Return the (X, Y) coordinate for the center point of the cell that contains the specified text.  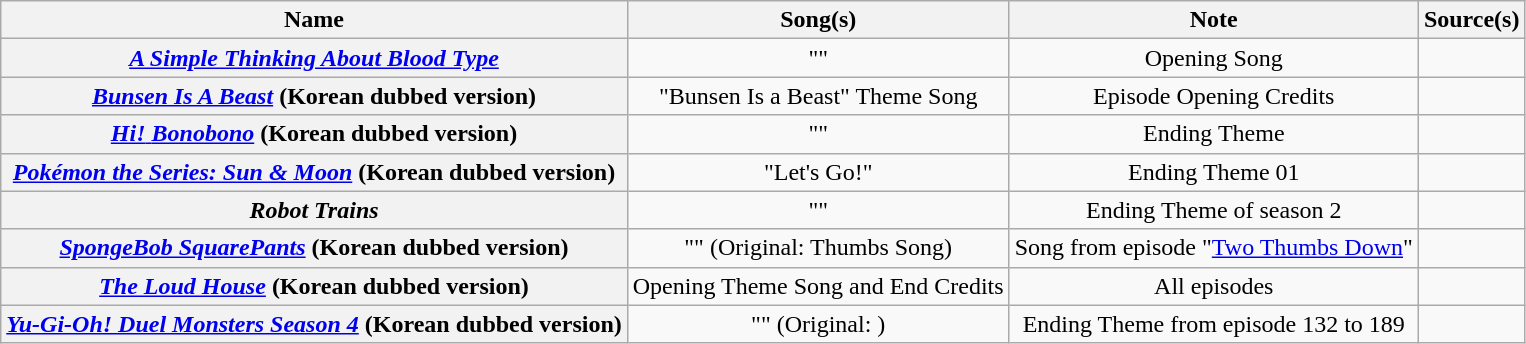
Song from episode "Two Thumbs Down" (1214, 248)
The Loud House (Korean dubbed version) (314, 286)
"" (Original: ) (818, 324)
Ending Theme 01 (1214, 172)
Hi! Bonobono (Korean dubbed version) (314, 134)
Source(s) (1472, 20)
Yu-Gi-Oh! Duel Monsters Season 4 (Korean dubbed version) (314, 324)
Ending Theme from episode 132 to 189 (1214, 324)
SpongeBob SquarePants (Korean dubbed version) (314, 248)
Pokémon the Series: Sun & Moon (Korean dubbed version) (314, 172)
"Bunsen Is a Beast" Theme Song (818, 96)
Note (1214, 20)
Name (314, 20)
Episode Opening Credits (1214, 96)
A Simple Thinking About Blood Type (314, 58)
Song(s) (818, 20)
Ending Theme of season 2 (1214, 210)
Bunsen Is A Beast (Korean dubbed version) (314, 96)
Ending Theme (1214, 134)
Robot Trains (314, 210)
"" (Original: Thumbs Song) (818, 248)
"Let's Go!" (818, 172)
All episodes (1214, 286)
Opening Theme Song and End Credits (818, 286)
Opening Song (1214, 58)
